Scan for the cell matching the given text and deliver its [x, y] coordinate at center. 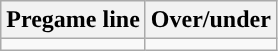
Pregame line [74, 20]
Over/under [210, 20]
